Pinpoint the cell where the given text exists, returning its [x, y] midpoint coordinate. 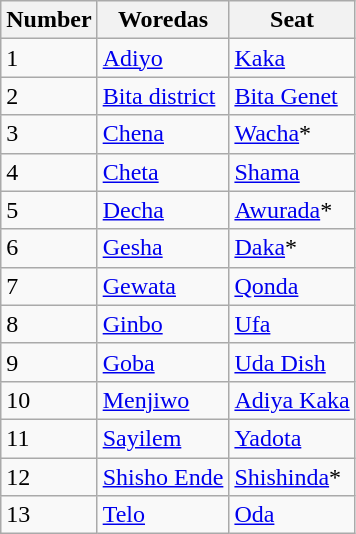
Number [49, 20]
3 [49, 134]
2 [49, 96]
8 [49, 324]
Qonda [292, 286]
Yadota [292, 438]
Adiyo [163, 58]
Cheta [163, 172]
Chena [163, 134]
Uda Dish [292, 362]
Wacha* [292, 134]
Decha [163, 210]
Telo [163, 515]
Goba [163, 362]
Adiya Kaka [292, 400]
6 [49, 248]
12 [49, 477]
Kaka [292, 58]
Bita district [163, 96]
Awurada* [292, 210]
1 [49, 58]
Gewata [163, 286]
4 [49, 172]
Gesha [163, 248]
Menjiwo [163, 400]
13 [49, 515]
5 [49, 210]
Daka* [292, 248]
7 [49, 286]
10 [49, 400]
Shishinda* [292, 477]
11 [49, 438]
Bita Genet [292, 96]
Ufa [292, 324]
Shisho Ende [163, 477]
9 [49, 362]
Ginbo [163, 324]
Woredas [163, 20]
Sayilem [163, 438]
Oda [292, 515]
Seat [292, 20]
Shama [292, 172]
